Locate the cell with the specified text and output its [X, Y] center coordinate. 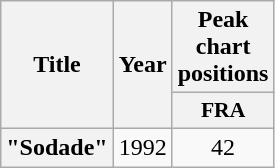
Year [142, 65]
1992 [142, 147]
FRA [223, 111]
"Sodade" [57, 147]
42 [223, 147]
Title [57, 65]
Peak chart positions [223, 47]
